Return the (x, y) coordinate for the center point of the cell that contains the specified text.  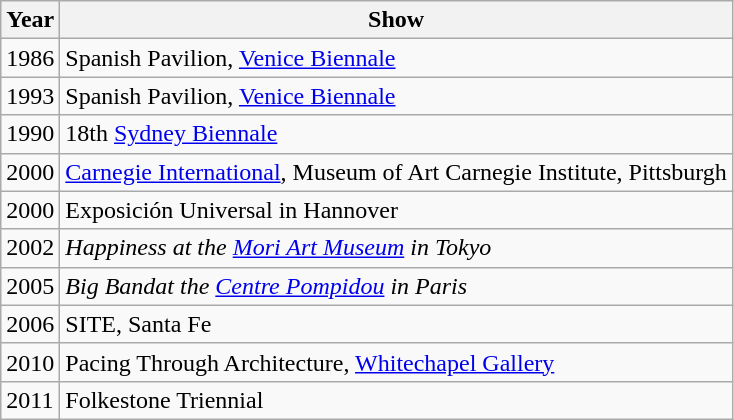
Big Bandat the Centre Pompidou in Paris (396, 286)
Show (396, 20)
2005 (30, 286)
1990 (30, 134)
Pacing Through Architecture, Whitechapel Gallery (396, 362)
Year (30, 20)
1986 (30, 58)
Happiness at the Mori Art Museum in Tokyo (396, 248)
2010 (30, 362)
2006 (30, 324)
2011 (30, 400)
2002 (30, 248)
1993 (30, 96)
18th Sydney Biennale (396, 134)
SITE, Santa Fe (396, 324)
Folkestone Triennial (396, 400)
Exposición Universal in Hannover (396, 210)
Carnegie International, Museum of Art Carnegie Institute, Pittsburgh (396, 172)
